Return (x, y) of the center of cell containing provided text 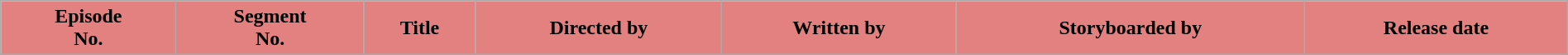
Written by (839, 28)
Title (420, 28)
Release date (1437, 28)
Storyboarded by (1131, 28)
SegmentNo. (270, 28)
EpisodeNo. (88, 28)
Directed by (599, 28)
